For the text-containing cell, return its midpoint in (x, y) coordinate format. 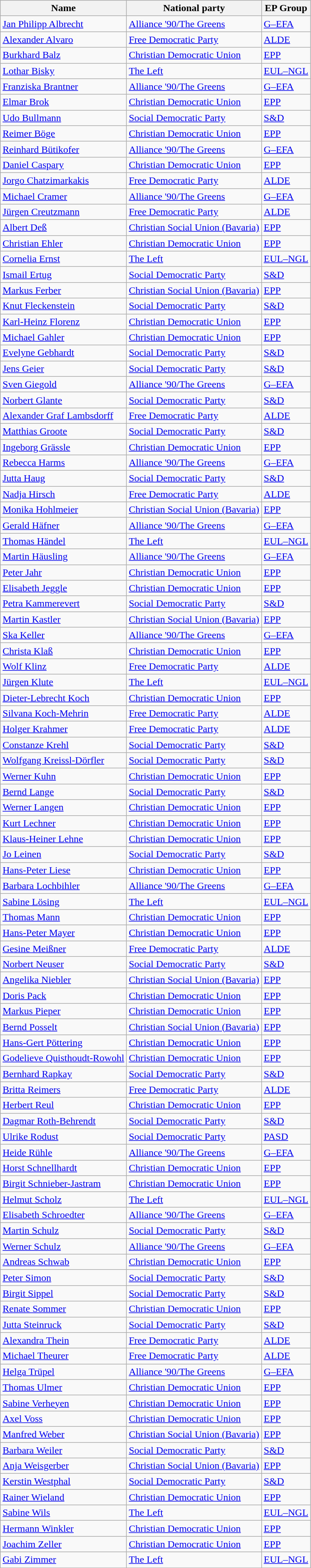
Reinhard Bütikofer (63, 149)
Ulrike Rodust (63, 1136)
Martin Schulz (63, 1231)
Jens Geier (63, 369)
Thomas Ulmer (63, 1387)
Herbert Reul (63, 1105)
Barbara Lochbihler (63, 886)
Norbert Glante (63, 400)
Bernd Lange (63, 792)
Doris Pack (63, 996)
Evelyne Gebhardt (63, 353)
Christa Klaß (63, 651)
Thomas Mann (63, 917)
EP Group (286, 8)
Thomas Händel (63, 541)
Jürgen Creutzmann (63, 212)
Godelieve Quisthoudt-Rowohl (63, 1058)
Elmar Brok (63, 102)
Nadja Hirsch (63, 494)
Ingeborg Grässle (63, 447)
Wolf Klinz (63, 666)
Kerstin Westphal (63, 1482)
Joachim Zeller (63, 1544)
Christian Ehler (63, 243)
Jorgo Chatzimarkakis (63, 180)
Jürgen Klute (63, 682)
Sven Giegold (63, 384)
Name (63, 8)
Sabine Wils (63, 1513)
Martin Häusling (63, 557)
Manfred Weber (63, 1434)
PASD (286, 1136)
Renate Sommer (63, 1309)
Bernd Posselt (63, 1027)
Dagmar Roth-Behrendt (63, 1121)
Andreas Schwab (63, 1262)
Michael Theurer (63, 1356)
Birgit Sippel (63, 1293)
Gesine Meißner (63, 948)
Axel Voss (63, 1419)
Martin Kastler (63, 619)
Helga Trüpel (63, 1372)
Birgit Schnieber-Jastram (63, 1183)
Daniel Caspary (63, 165)
Klaus-Heiner Lehne (63, 839)
Jo Leinen (63, 854)
Ismail Ertug (63, 275)
Jutta Haug (63, 478)
Bernhard Rapkay (63, 1074)
Constanze Krehl (63, 745)
Gerald Häfner (63, 525)
Elisabeth Jeggle (63, 588)
Peter Jahr (63, 572)
Horst Schnellhardt (63, 1168)
Reimer Böge (63, 133)
Britta Reimers (63, 1090)
Udo Bullmann (63, 118)
Cornelia Ernst (63, 259)
Karl-Heinz Florenz (63, 322)
Franziska Brantner (63, 86)
Jutta Steinruck (63, 1325)
Markus Pieper (63, 1011)
Werner Langen (63, 807)
Alexandra Thein (63, 1340)
Hans-Peter Mayer (63, 933)
Werner Kuhn (63, 776)
Kurt Lechner (63, 823)
Heide Rühle (63, 1152)
Markus Ferber (63, 290)
Michael Gahler (63, 337)
Elisabeth Schroedter (63, 1215)
Matthias Groote (63, 431)
Rebecca Harms (63, 463)
Rainer Wieland (63, 1497)
Holger Krahmer (63, 729)
Petra Kammerevert (63, 604)
Monika Hohlmeier (63, 510)
Hans-Peter Liese (63, 870)
Anja Weisgerber (63, 1466)
Hans-Gert Pöttering (63, 1043)
Peter Simon (63, 1278)
Dieter-Lebrecht Koch (63, 698)
Michael Cramer (63, 196)
Alexander Graf Lambsdorff (63, 415)
Burkhard Balz (63, 55)
Alexander Alvaro (63, 40)
Albert Deß (63, 228)
Angelika Niebler (63, 980)
Sabine Lösing (63, 901)
Wolfgang Kreissl-Dörfler (63, 761)
Hermann Winkler (63, 1528)
National party (194, 8)
Werner Schulz (63, 1246)
Sabine Verheyen (63, 1403)
Norbert Neuser (63, 964)
Ska Keller (63, 635)
Gabi Zimmer (63, 1560)
Jan Philipp Albrecht (63, 24)
Lothar Bisky (63, 71)
Silvana Koch-Mehrin (63, 714)
Helmut Scholz (63, 1199)
Knut Fleckenstein (63, 306)
Barbara Weiler (63, 1450)
